From the cell containing the given text, extract its center point as [X, Y] coordinate. 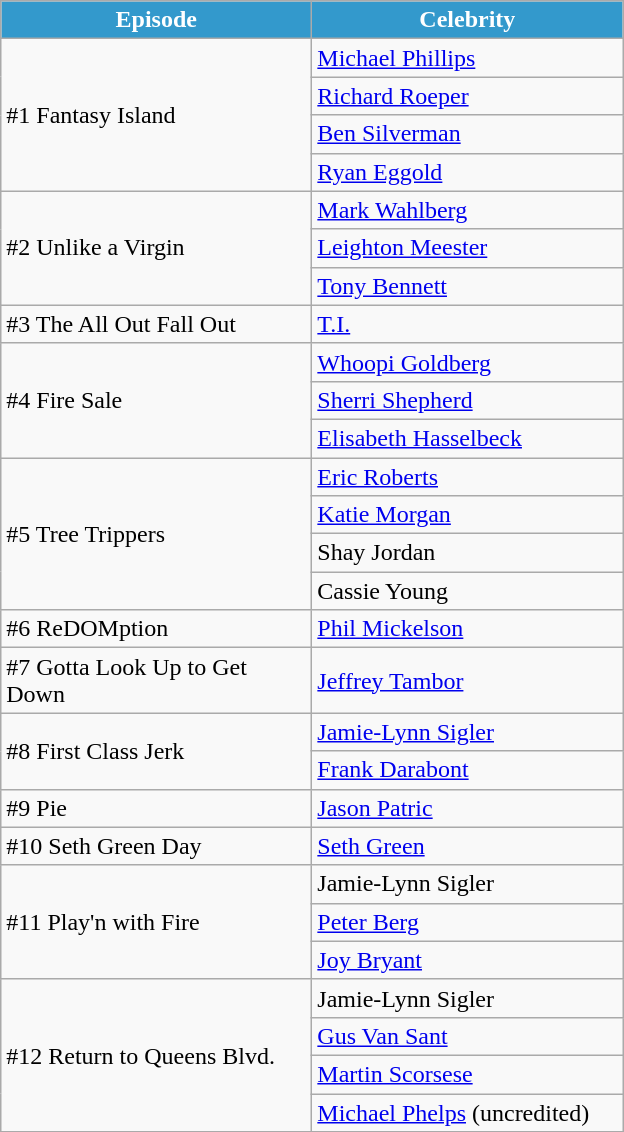
Cassie Young [468, 591]
Michael Phelps (uncredited) [468, 1113]
Tony Bennett [468, 286]
#3 The All Out Fall Out [156, 324]
#4 Fire Sale [156, 400]
Whoopi Goldberg [468, 362]
Ben Silverman [468, 134]
Sherri Shepherd [468, 400]
Jeffrey Tambor [468, 680]
Peter Berg [468, 922]
#9 Pie [156, 808]
Jason Patric [468, 808]
Episode [156, 20]
#8 First Class Jerk [156, 751]
#12 Return to Queens Blvd. [156, 1055]
Ryan Eggold [468, 172]
#2 Unlike a Virgin [156, 248]
Michael Phillips [468, 58]
Joy Bryant [468, 960]
Elisabeth Hasselbeck [468, 438]
Martin Scorsese [468, 1074]
T.I. [468, 324]
#1 Fantasy Island [156, 115]
Frank Darabont [468, 770]
#6 ReDOMption [156, 629]
#11 Play'n with Fire [156, 922]
#7 Gotta Look Up to Get Down [156, 680]
Leighton Meester [468, 248]
Mark Wahlberg [468, 210]
Shay Jordan [468, 553]
Gus Van Sant [468, 1036]
#10 Seth Green Day [156, 846]
Seth Green [468, 846]
#5 Tree Trippers [156, 534]
Richard Roeper [468, 96]
Celebrity [468, 20]
Katie Morgan [468, 515]
Eric Roberts [468, 477]
Phil Mickelson [468, 629]
